Pinpoint the cell where the given text exists, returning its [X, Y] midpoint coordinate. 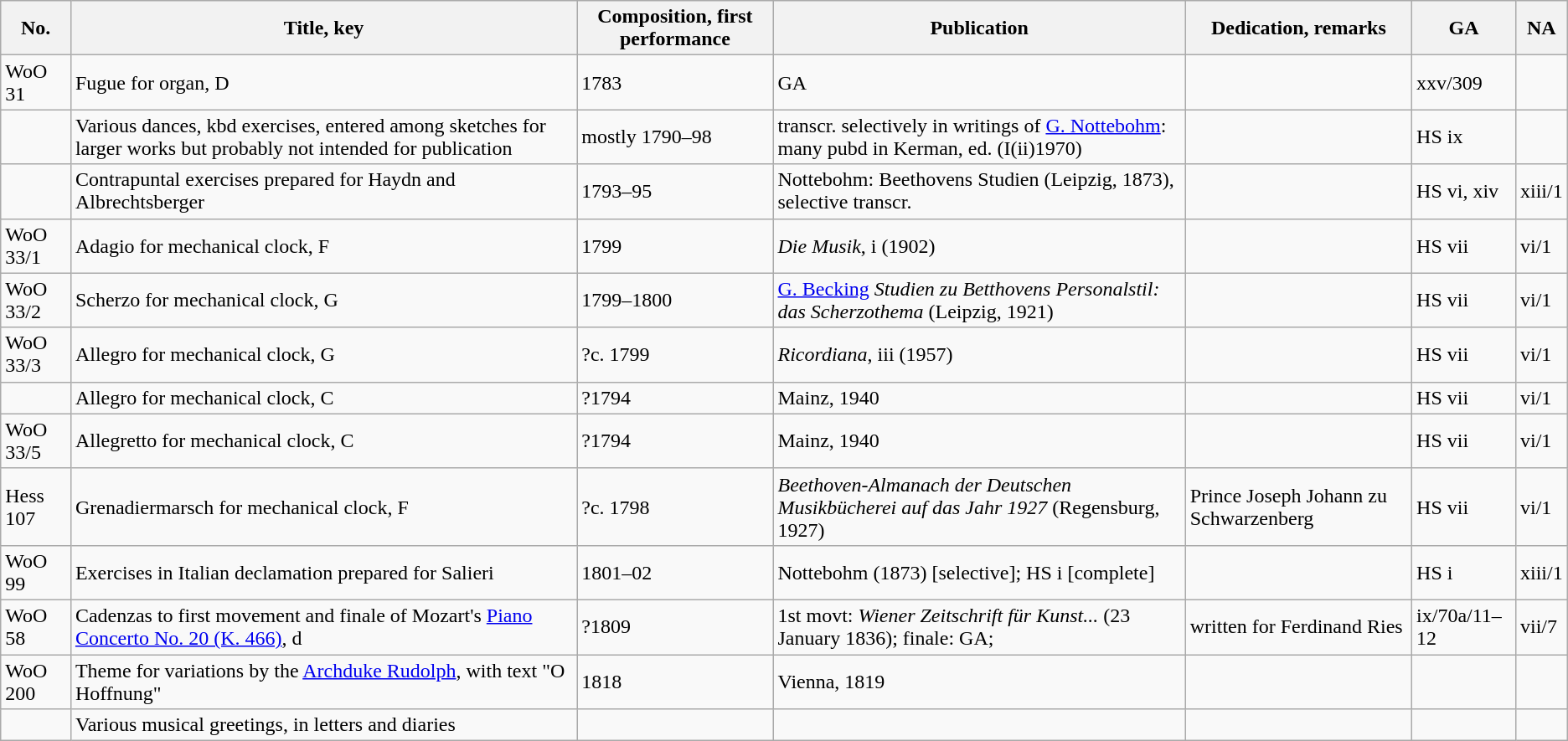
1st movt: Wiener Zeitschrift für Kunst... (23 January 1836); finale: GA; [979, 626]
Fugue for organ, D [323, 82]
HS i [1464, 573]
Ricordiana, iii (1957) [979, 355]
Exercises in Italian declamation prepared for Salieri [323, 573]
HS vi, xiv [1464, 191]
No. [36, 28]
Publication [979, 28]
ix/70a/11–12 [1464, 626]
?c. 1798 [675, 507]
transcr. selectively in writings of G. Nottebohm: many pubd in Kerman, ed. (I(ii)1970) [979, 137]
1799–1800 [675, 300]
WoO 58 [36, 626]
WoO 33/1 [36, 246]
Various dances, kbd exercises, entered among sketches for larger works but probably not intended for publication [323, 137]
Prince Joseph Johann zu Schwarzenberg [1298, 507]
G. Becking Studien zu Betthovens Personalstil: das Scherzothema (Leipzig, 1921) [979, 300]
Allegretto for mechanical clock, C [323, 440]
1799 [675, 246]
Scherzo for mechanical clock, G [323, 300]
Composition, first performance [675, 28]
WoO 31 [36, 82]
1818 [675, 682]
written for Ferdinand Ries [1298, 626]
Beethoven-Almanach der Deutschen Musikbücherei auf das Jahr 1927 (Regensburg, 1927) [979, 507]
WoO 33/3 [36, 355]
Nottebohm: Beethovens Studien (Leipzig, 1873), selective transcr. [979, 191]
?c. 1799 [675, 355]
Adagio for mechanical clock, F [323, 246]
mostly 1790–98 [675, 137]
1801–02 [675, 573]
WoO 200 [36, 682]
Grenadiermarsch for mechanical clock, F [323, 507]
1783 [675, 82]
Cadenzas to first movement and finale of Mozart's Piano Concerto No. 20 (K. 466), d [323, 626]
Contrapuntal exercises prepared for Haydn and Albrechtsberger [323, 191]
Various musical greetings, in letters and diaries [323, 725]
Die Musik, i (1902) [979, 246]
WoO 33/5 [36, 440]
WoO 99 [36, 573]
vii/7 [1541, 626]
Allegro for mechanical clock, G [323, 355]
WoO 33/2 [36, 300]
Hess 107 [36, 507]
HS ix [1464, 137]
Allegro for mechanical clock, C [323, 398]
Nottebohm (1873) [selective]; HS i [complete] [979, 573]
?1809 [675, 626]
Theme for variations by the Archduke Rudolph, with text "O Hoffnung" [323, 682]
NA [1541, 28]
Vienna, 1819 [979, 682]
Title, key [323, 28]
Dedication, remarks [1298, 28]
1793–95 [675, 191]
xxv/309 [1464, 82]
